Output the (x, y) coordinate of the center of the cell containing the given text.  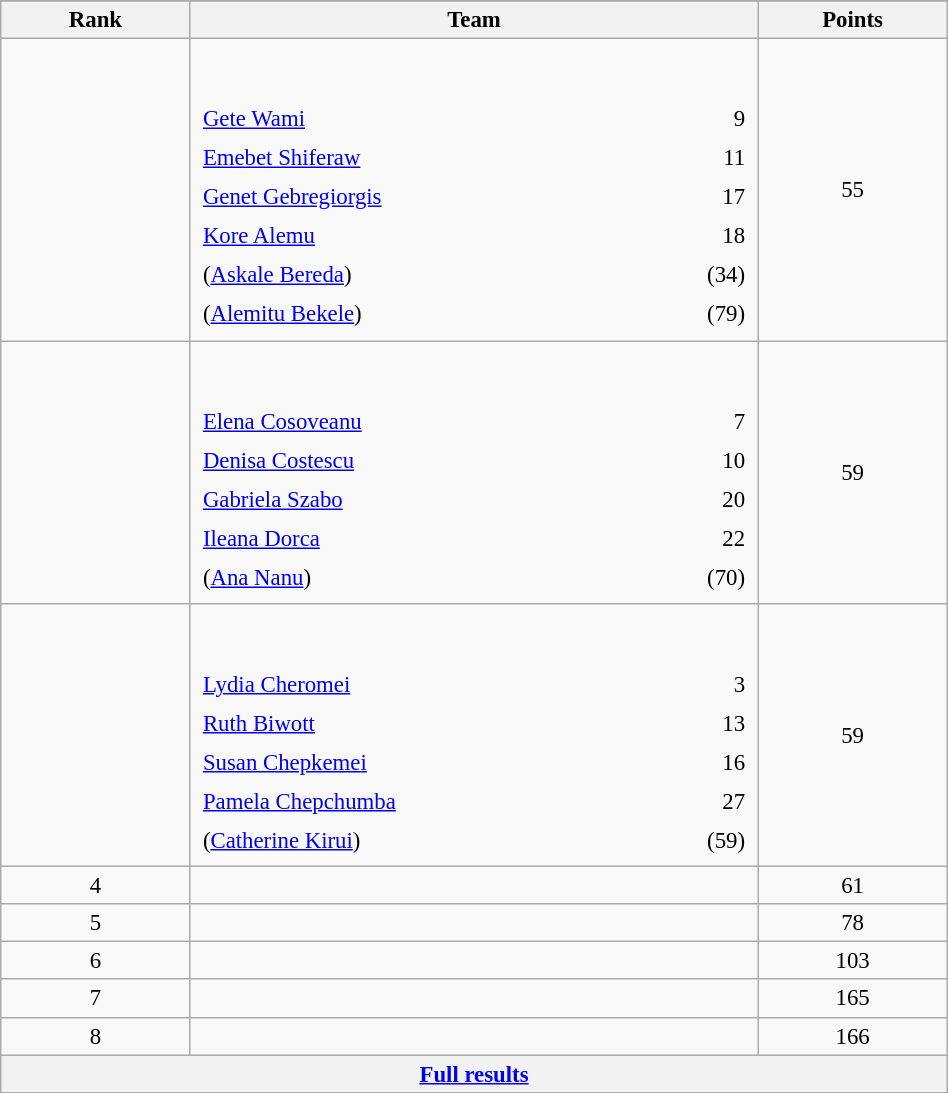
Elena Cosoveanu 7 Denisa Costescu 10 Gabriela Szabo 20 Ileana Dorca 22 (Ana Nanu) (70) (474, 472)
11 (695, 158)
Lydia Cheromei (420, 684)
Gete Wami (417, 119)
Team (474, 20)
166 (852, 1036)
Gabriela Szabo (412, 499)
Ruth Biwott (420, 723)
20 (690, 499)
Kore Alemu (417, 236)
55 (852, 190)
8 (96, 1036)
Ileana Dorca (412, 538)
13 (698, 723)
61 (852, 886)
Genet Gebregiorgis (417, 197)
Gete Wami 9 Emebet Shiferaw 11 Genet Gebregiorgis 17 Kore Alemu 18 (Askale Bereda) (34) (Alemitu Bekele) (79) (474, 190)
Denisa Costescu (412, 460)
(59) (698, 840)
(Ana Nanu) (412, 577)
Elena Cosoveanu (412, 421)
4 (96, 886)
165 (852, 999)
Emebet Shiferaw (417, 158)
Rank (96, 20)
17 (695, 197)
(Catherine Kirui) (420, 840)
22 (690, 538)
78 (852, 923)
3 (698, 684)
Susan Chepkemei (420, 762)
(34) (695, 275)
Lydia Cheromei 3 Ruth Biwott 13 Susan Chepkemei 16 Pamela Chepchumba 27 (Catherine Kirui) (59) (474, 736)
(79) (695, 314)
(Alemitu Bekele) (417, 314)
5 (96, 923)
6 (96, 961)
27 (698, 801)
(70) (690, 577)
Full results (474, 1074)
Pamela Chepchumba (420, 801)
16 (698, 762)
9 (695, 119)
Points (852, 20)
18 (695, 236)
10 (690, 460)
103 (852, 961)
(Askale Bereda) (417, 275)
